For the text-containing cell, return its midpoint in [x, y] coordinate format. 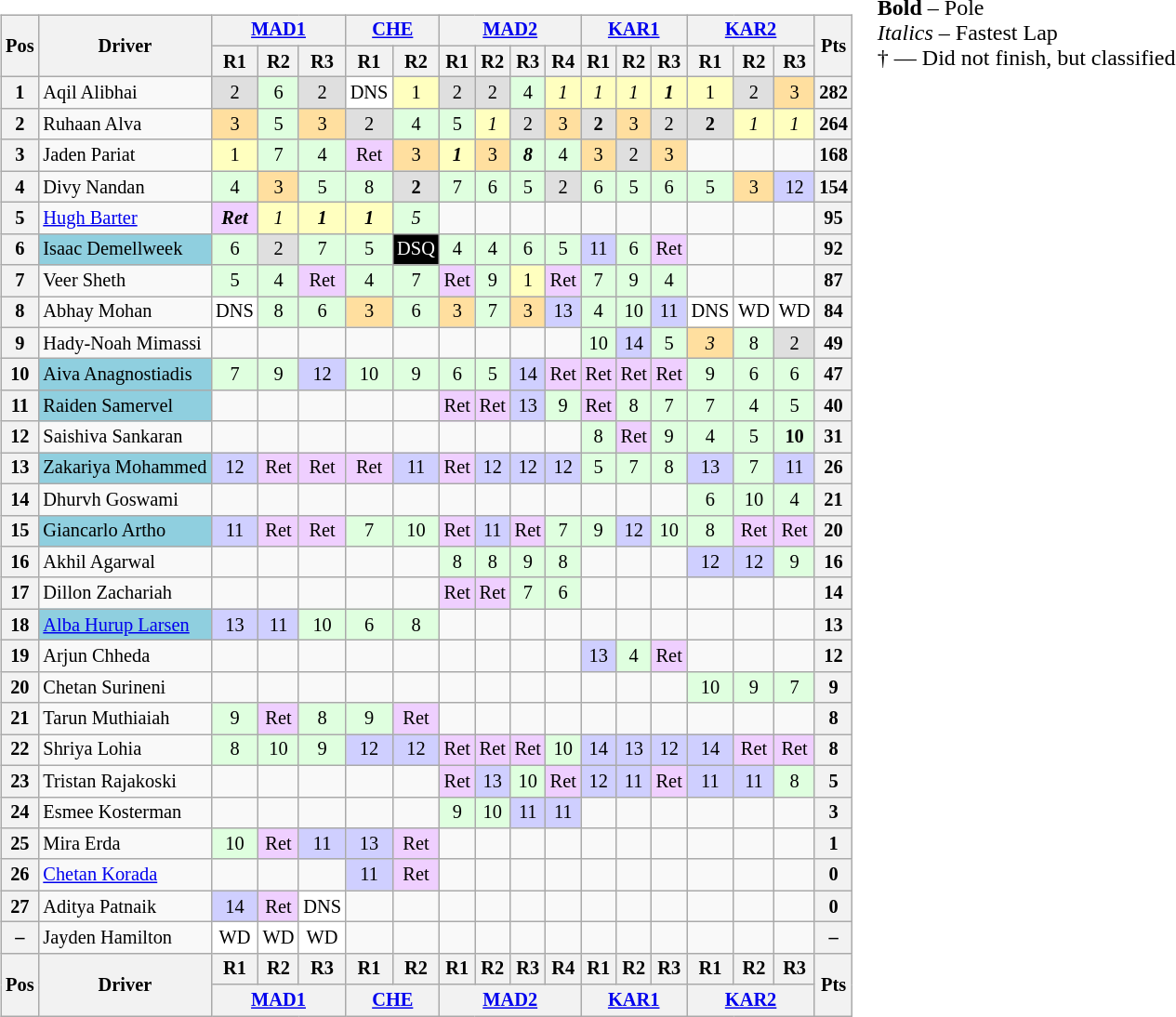
Divy Nandan [125, 187]
84 [833, 312]
Jayden Hamilton [125, 938]
17 [20, 593]
47 [833, 375]
Alba Hurup Larsen [125, 625]
31 [833, 437]
49 [833, 343]
Mira Erda [125, 844]
15 [20, 531]
19 [20, 656]
Tristan Rajakoski [125, 781]
Hady-Noah Mimassi [125, 343]
Tarun Muthiaiah [125, 719]
DSQ [416, 249]
24 [20, 812]
Saishiva Sankaran [125, 437]
27 [20, 906]
Aiva Anagnostiadis [125, 375]
Raiden Samervel [125, 406]
40 [833, 406]
Aditya Patnaik [125, 906]
Giancarlo Artho [125, 531]
Chetan Korada [125, 875]
Aqil Alibhai [125, 93]
Esmee Kosterman [125, 812]
Arjun Chheda [125, 656]
Dillon Zachariah [125, 593]
Chetan Surineni [125, 687]
22 [20, 750]
Akhil Agarwal [125, 562]
95 [833, 218]
Ruhaan Alva [125, 125]
25 [20, 844]
Shriya Lohia [125, 750]
Abhay Mohan [125, 312]
Zakariya Mohammed [125, 469]
264 [833, 125]
Hugh Barter [125, 218]
168 [833, 155]
282 [833, 93]
Veer Sheth [125, 281]
87 [833, 281]
23 [20, 781]
Isaac Demellweek [125, 249]
Jaden Pariat [125, 155]
Dhurvh Goswami [125, 499]
92 [833, 249]
154 [833, 187]
18 [20, 625]
